For the text-containing cell, return its midpoint in (X, Y) coordinate format. 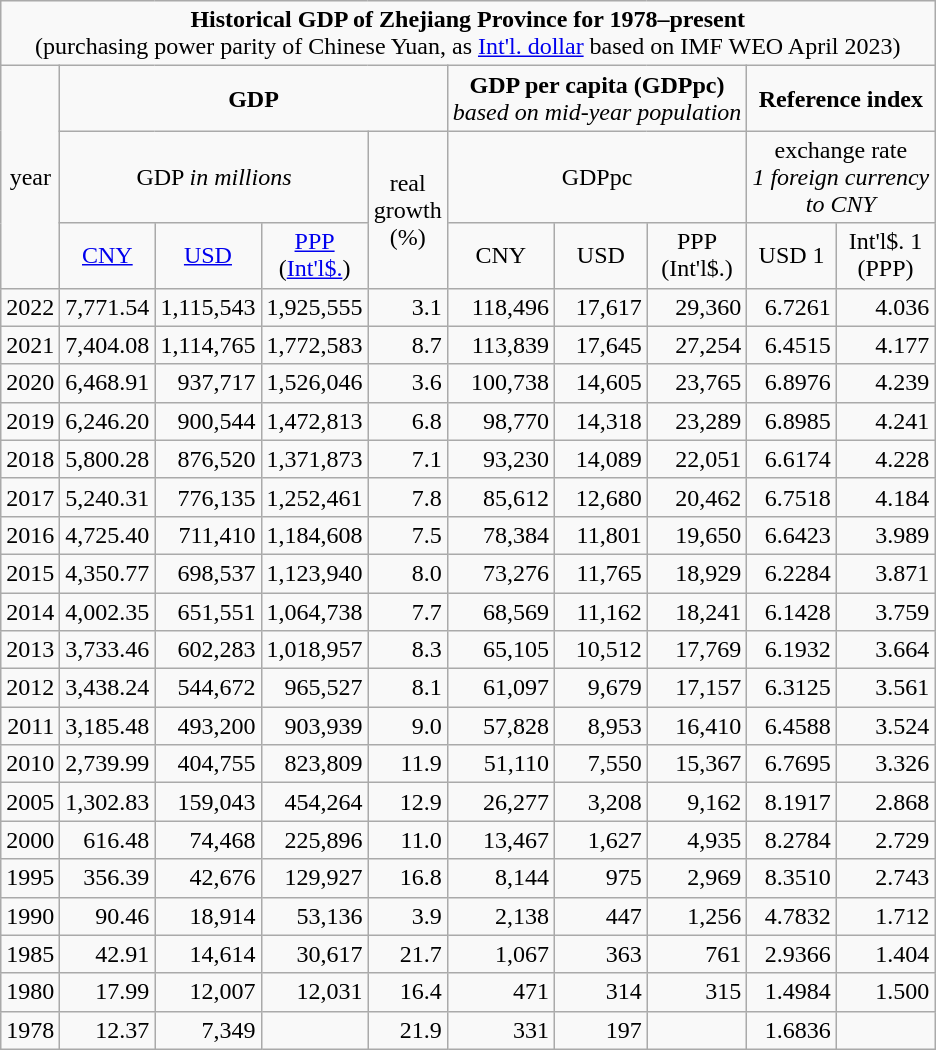
4.228 (885, 459)
5,240.31 (108, 497)
761 (697, 954)
12,031 (314, 992)
2018 (30, 459)
78,384 (500, 535)
17,157 (697, 688)
975 (600, 878)
2,138 (500, 916)
314 (600, 992)
74,468 (208, 840)
2020 (30, 383)
68,569 (500, 611)
6.4515 (792, 345)
7,550 (600, 764)
10,512 (600, 650)
3.871 (885, 573)
14,089 (600, 459)
14,605 (600, 383)
30,617 (314, 954)
1,064,738 (314, 611)
3.524 (885, 726)
965,527 (314, 688)
8.3510 (792, 878)
12.9 (408, 802)
1,472,813 (314, 421)
23,765 (697, 383)
29,360 (697, 307)
4.184 (885, 497)
1,067 (500, 954)
16.8 (408, 878)
year (30, 177)
2015 (30, 573)
602,283 (208, 650)
1.4984 (792, 992)
2.743 (885, 878)
GDPpc (597, 177)
776,135 (208, 497)
8.1 (408, 688)
8.2784 (792, 840)
876,520 (208, 459)
8.0 (408, 573)
6.7518 (792, 497)
2012 (30, 688)
26,277 (500, 802)
197 (600, 1030)
16.4 (408, 992)
6.6174 (792, 459)
937,717 (208, 383)
57,828 (500, 726)
118,496 (500, 307)
1,302.83 (108, 802)
4,725.40 (108, 535)
3.6 (408, 383)
363 (600, 954)
1995 (30, 878)
17,617 (600, 307)
65,105 (500, 650)
651,551 (208, 611)
18,241 (697, 611)
51,110 (500, 764)
90.46 (108, 916)
1980 (30, 992)
Historical GDP of Zhejiang Province for 1978–present(purchasing power parity of Chinese Yuan, as Int'l. dollar based on IMF WEO April 2023) (468, 34)
3,733.46 (108, 650)
7,771.54 (108, 307)
6.4588 (792, 726)
23,289 (697, 421)
404,755 (208, 764)
1,627 (600, 840)
8,953 (600, 726)
6.1932 (792, 650)
8.1917 (792, 802)
1.404 (885, 954)
22,051 (697, 459)
93,230 (500, 459)
1978 (30, 1030)
6.8976 (792, 383)
12,007 (208, 992)
GDP in millions (214, 177)
18,914 (208, 916)
113,839 (500, 345)
9,679 (600, 688)
1,371,873 (314, 459)
2.9366 (792, 954)
1,252,461 (314, 497)
18,929 (697, 573)
225,896 (314, 840)
2.868 (885, 802)
61,097 (500, 688)
7,404.08 (108, 345)
1,256 (697, 916)
2017 (30, 497)
8,144 (500, 878)
1,772,583 (314, 345)
6,468.91 (108, 383)
USD 1 (792, 256)
5,800.28 (108, 459)
4.7832 (792, 916)
129,927 (314, 878)
11.0 (408, 840)
6.8985 (792, 421)
9.0 (408, 726)
2,739.99 (108, 764)
331 (500, 1030)
16,410 (697, 726)
11,801 (600, 535)
1,526,046 (314, 383)
4,350.77 (108, 573)
21.7 (408, 954)
823,809 (314, 764)
4.036 (885, 307)
17.99 (108, 992)
realgrowth(%) (408, 210)
544,672 (208, 688)
8.7 (408, 345)
8.3 (408, 650)
2019 (30, 421)
100,738 (500, 383)
17,645 (600, 345)
3,438.24 (108, 688)
447 (600, 916)
2005 (30, 802)
2000 (30, 840)
2010 (30, 764)
3.326 (885, 764)
7.7 (408, 611)
2.729 (885, 840)
3.1 (408, 307)
2022 (30, 307)
20,462 (697, 497)
6.7261 (792, 307)
1,925,555 (314, 307)
4.241 (885, 421)
1.6836 (792, 1030)
12,680 (600, 497)
11,765 (600, 573)
1,018,957 (314, 650)
13,467 (500, 840)
3.664 (885, 650)
GDP (254, 98)
9,162 (697, 802)
3.561 (885, 688)
3.9 (408, 916)
1,115,543 (208, 307)
42.91 (108, 954)
7.1 (408, 459)
698,537 (208, 573)
2013 (30, 650)
6.8 (408, 421)
4,002.35 (108, 611)
6.2284 (792, 573)
3,185.48 (108, 726)
15,367 (697, 764)
Reference index (841, 98)
6.7695 (792, 764)
6.6423 (792, 535)
900,544 (208, 421)
3.989 (885, 535)
GDP per capita (GDPpc) based on mid-year population (597, 98)
471 (500, 992)
73,276 (500, 573)
4.239 (885, 383)
1.500 (885, 992)
7.5 (408, 535)
11.9 (408, 764)
17,769 (697, 650)
11,162 (600, 611)
7.8 (408, 497)
1.712 (885, 916)
1,114,765 (208, 345)
12.37 (108, 1030)
1,123,940 (314, 573)
1990 (30, 916)
356.39 (108, 878)
98,770 (500, 421)
Int'l$. 1(PPP) (885, 256)
53,136 (314, 916)
2014 (30, 611)
3.759 (885, 611)
7,349 (208, 1030)
42,676 (208, 878)
6.3125 (792, 688)
4.177 (885, 345)
27,254 (697, 345)
14,318 (600, 421)
493,200 (208, 726)
exchange rate1 foreign currency to CNY (841, 177)
616.48 (108, 840)
903,939 (314, 726)
711,410 (208, 535)
315 (697, 992)
85,612 (500, 497)
2016 (30, 535)
2021 (30, 345)
4,935 (697, 840)
6,246.20 (108, 421)
21.9 (408, 1030)
454,264 (314, 802)
1985 (30, 954)
3,208 (600, 802)
2011 (30, 726)
159,043 (208, 802)
2,969 (697, 878)
14,614 (208, 954)
1,184,608 (314, 535)
6.1428 (792, 611)
19,650 (697, 535)
